Identify which cell holds the provided text, then report its [x, y] central coordinate. 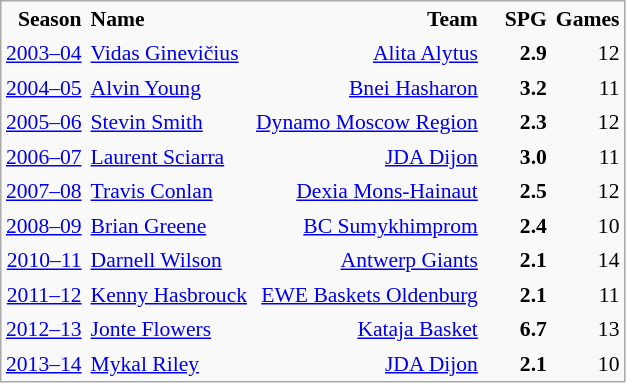
Dexia Mons-Hainaut [368, 191]
2008–09 [44, 225]
BC Sumykhimprom [368, 225]
3.2 [516, 87]
Name [168, 19]
3.0 [516, 157]
Stevin Smith [168, 122]
Kataja Basket [368, 329]
Vidas Ginevičius [168, 53]
Mykal Riley [168, 363]
2.9 [516, 53]
6.7 [516, 329]
14 [588, 260]
SPG [516, 19]
2012–13 [44, 329]
Alvin Young [168, 87]
13 [588, 329]
2011–12 [44, 295]
Travis Conlan [168, 191]
Brian Greene [168, 225]
EWE Baskets Oldenburg [368, 295]
2.3 [516, 122]
Laurent Sciarra [168, 157]
2003–04 [44, 53]
2006–07 [44, 157]
Games [588, 19]
Dynamo Moscow Region [368, 122]
Season [44, 19]
Antwerp Giants [368, 260]
2.4 [516, 225]
2005–06 [44, 122]
Kenny Hasbrouck [168, 295]
Team [368, 19]
Bnei Hasharon [368, 87]
Darnell Wilson [168, 260]
2.5 [516, 191]
2010–11 [44, 260]
2007–08 [44, 191]
Jonte Flowers [168, 329]
2013–14 [44, 363]
2004–05 [44, 87]
Alita Alytus [368, 53]
